Detect which cell encompasses the target text, then output its [x, y] center coordinate. 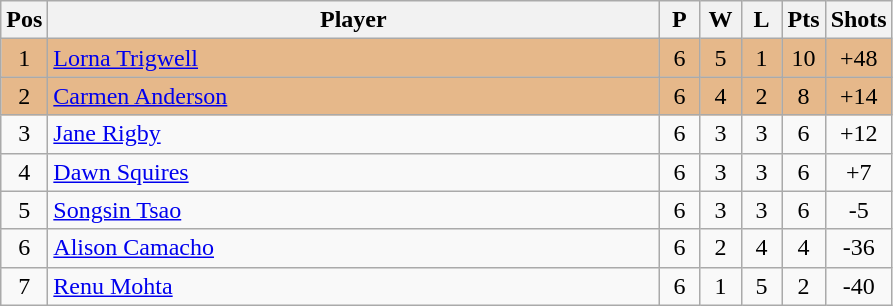
-36 [858, 248]
Lorna Trigwell [354, 58]
Alison Camacho [354, 248]
Player [354, 20]
Songsin Tsao [354, 210]
10 [804, 58]
+14 [858, 96]
Jane Rigby [354, 134]
L [762, 20]
P [680, 20]
+12 [858, 134]
-40 [858, 286]
W [720, 20]
Pts [804, 20]
Shots [858, 20]
+48 [858, 58]
7 [24, 286]
8 [804, 96]
Renu Mohta [354, 286]
Dawn Squires [354, 172]
-5 [858, 210]
Pos [24, 20]
Carmen Anderson [354, 96]
+7 [858, 172]
